Search for the cell housing the specified text and yield its [x, y] center coordinate. 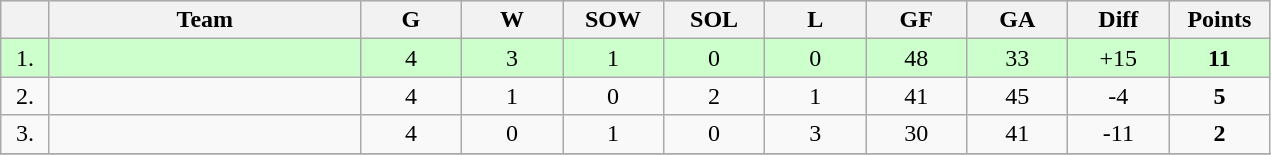
SOW [612, 20]
+15 [1118, 58]
30 [916, 134]
G [410, 20]
2. [26, 96]
L [816, 20]
5 [1220, 96]
GF [916, 20]
33 [1018, 58]
3. [26, 134]
45 [1018, 96]
1. [26, 58]
SOL [714, 20]
11 [1220, 58]
GA [1018, 20]
-11 [1118, 134]
Team [204, 20]
W [512, 20]
Diff [1118, 20]
48 [916, 58]
-4 [1118, 96]
Points [1220, 20]
